Search for the cell housing the specified text and yield its (x, y) center coordinate. 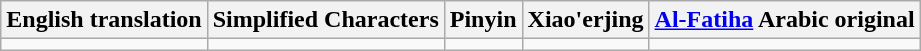
Xiao'erjing (586, 20)
Pinyin (483, 20)
Simplified Characters (326, 20)
Al-Fatiha Arabic original (784, 20)
English translation (104, 20)
